Scan for the cell matching the given text and deliver its [x, y] coordinate at center. 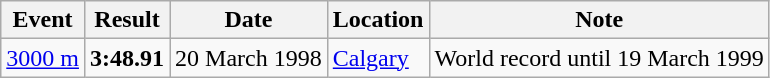
Event [43, 20]
20 March 1998 [249, 58]
Result [126, 20]
Calgary [378, 58]
Location [378, 20]
3000 m [43, 58]
Note [599, 20]
Date [249, 20]
World record until 19 March 1999 [599, 58]
3:48.91 [126, 58]
